Determine the (x, y) coordinate at the center of the cell enclosing the given text.  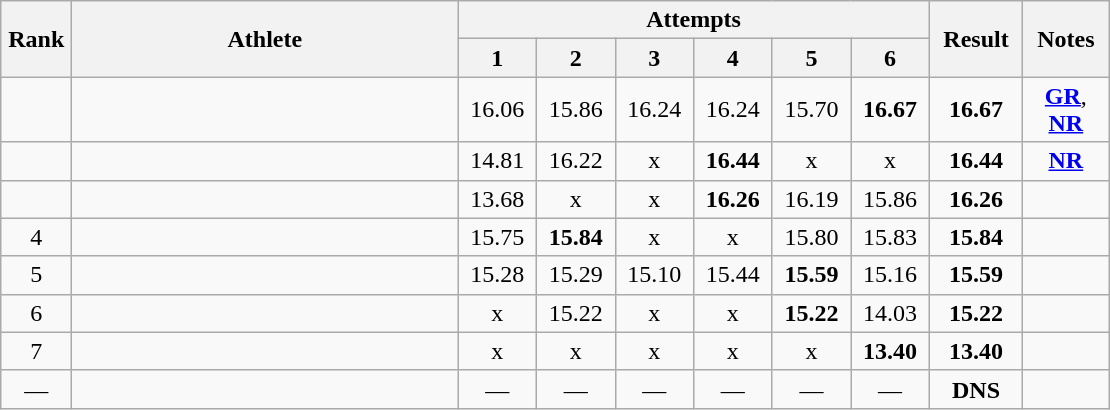
13.68 (498, 199)
15.10 (654, 275)
GR, NR (1066, 110)
Athlete (265, 39)
Result (976, 39)
2 (576, 58)
Notes (1066, 39)
15.70 (812, 110)
1 (498, 58)
NR (1066, 161)
DNS (976, 389)
14.81 (498, 161)
16.19 (812, 199)
15.75 (498, 237)
15.80 (812, 237)
Attempts (694, 20)
7 (36, 351)
16.22 (576, 161)
3 (654, 58)
15.28 (498, 275)
15.16 (890, 275)
15.83 (890, 237)
14.03 (890, 313)
Rank (36, 39)
15.29 (576, 275)
15.44 (734, 275)
16.06 (498, 110)
